For the text-containing cell, return its midpoint in [X, Y] coordinate format. 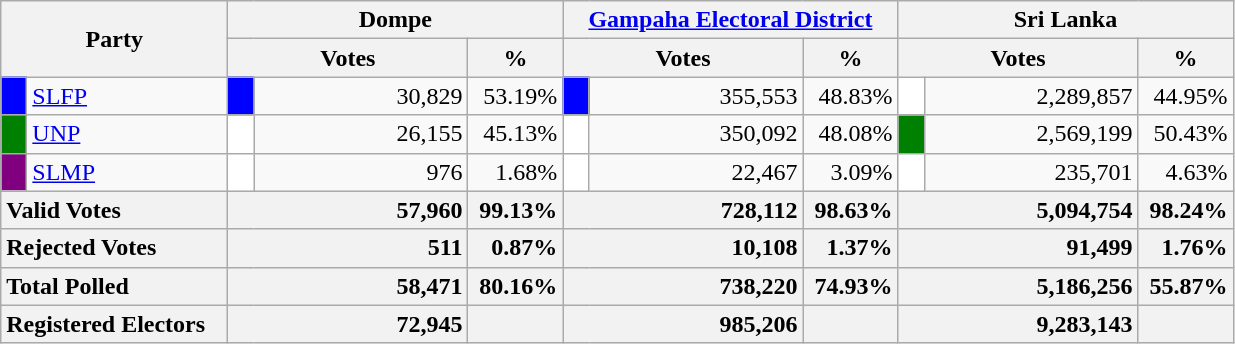
1.37% [850, 248]
728,112 [683, 210]
26,155 [361, 134]
98.63% [850, 210]
74.93% [850, 286]
Rejected Votes [114, 248]
57,960 [348, 210]
10,108 [683, 248]
Valid Votes [114, 210]
0.87% [516, 248]
48.83% [850, 96]
50.43% [1186, 134]
53.19% [516, 96]
985,206 [683, 324]
Sri Lanka [1066, 20]
45.13% [516, 134]
Dompe [396, 20]
976 [361, 172]
9,283,143 [1018, 324]
Registered Electors [114, 324]
1.68% [516, 172]
72,945 [348, 324]
Gampaha Electoral District [730, 20]
SLFP [128, 96]
22,467 [696, 172]
99.13% [516, 210]
UNP [128, 134]
55.87% [1186, 286]
1.76% [1186, 248]
80.16% [516, 286]
3.09% [850, 172]
5,094,754 [1018, 210]
91,499 [1018, 248]
Total Polled [114, 286]
Party [114, 39]
511 [348, 248]
48.08% [850, 134]
5,186,256 [1018, 286]
738,220 [683, 286]
44.95% [1186, 96]
2,289,857 [1031, 96]
58,471 [348, 286]
350,092 [696, 134]
30,829 [361, 96]
4.63% [1186, 172]
355,553 [696, 96]
98.24% [1186, 210]
235,701 [1031, 172]
2,569,199 [1031, 134]
SLMP [128, 172]
